Scan for the cell matching the given text and deliver its (X, Y) coordinate at center. 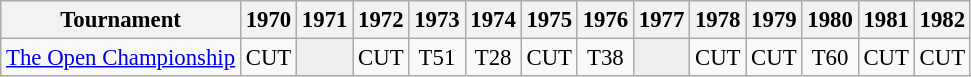
1970 (268, 20)
1982 (942, 20)
T51 (437, 58)
T38 (605, 58)
1977 (661, 20)
Tournament (121, 20)
1973 (437, 20)
1974 (493, 20)
The Open Championship (121, 58)
1981 (886, 20)
1971 (325, 20)
1979 (774, 20)
1980 (830, 20)
T28 (493, 58)
1978 (718, 20)
1975 (549, 20)
T60 (830, 58)
1976 (605, 20)
1972 (381, 20)
